Find where the given text appears and provide that cell's center as (x, y) coordinate. 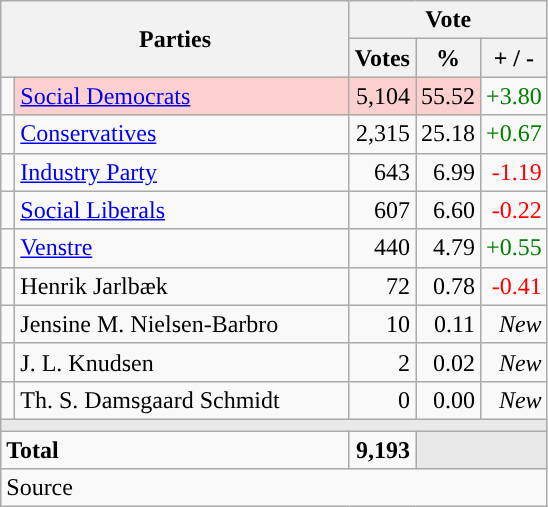
Th. S. Damsgaard Schmidt (182, 400)
Parties (176, 39)
Conservatives (182, 134)
J. L. Knudsen (182, 362)
2 (382, 362)
0.02 (448, 362)
0.00 (448, 400)
643 (382, 172)
Social Liberals (182, 210)
+3.80 (514, 96)
0 (382, 400)
-1.19 (514, 172)
+ / - (514, 58)
9,193 (382, 449)
10 (382, 324)
Venstre (182, 248)
Source (274, 488)
607 (382, 210)
-0.41 (514, 286)
Votes (382, 58)
Total (176, 449)
0.11 (448, 324)
2,315 (382, 134)
440 (382, 248)
55.52 (448, 96)
0.78 (448, 286)
Vote (448, 20)
% (448, 58)
25.18 (448, 134)
Henrik Jarlbæk (182, 286)
+0.67 (514, 134)
6.99 (448, 172)
6.60 (448, 210)
-0.22 (514, 210)
Industry Party (182, 172)
Jensine M. Nielsen-Barbro (182, 324)
72 (382, 286)
5,104 (382, 96)
+0.55 (514, 248)
4.79 (448, 248)
Social Democrats (182, 96)
